Capture the cell that displays the provided text and extract its [X, Y] central coordinate. 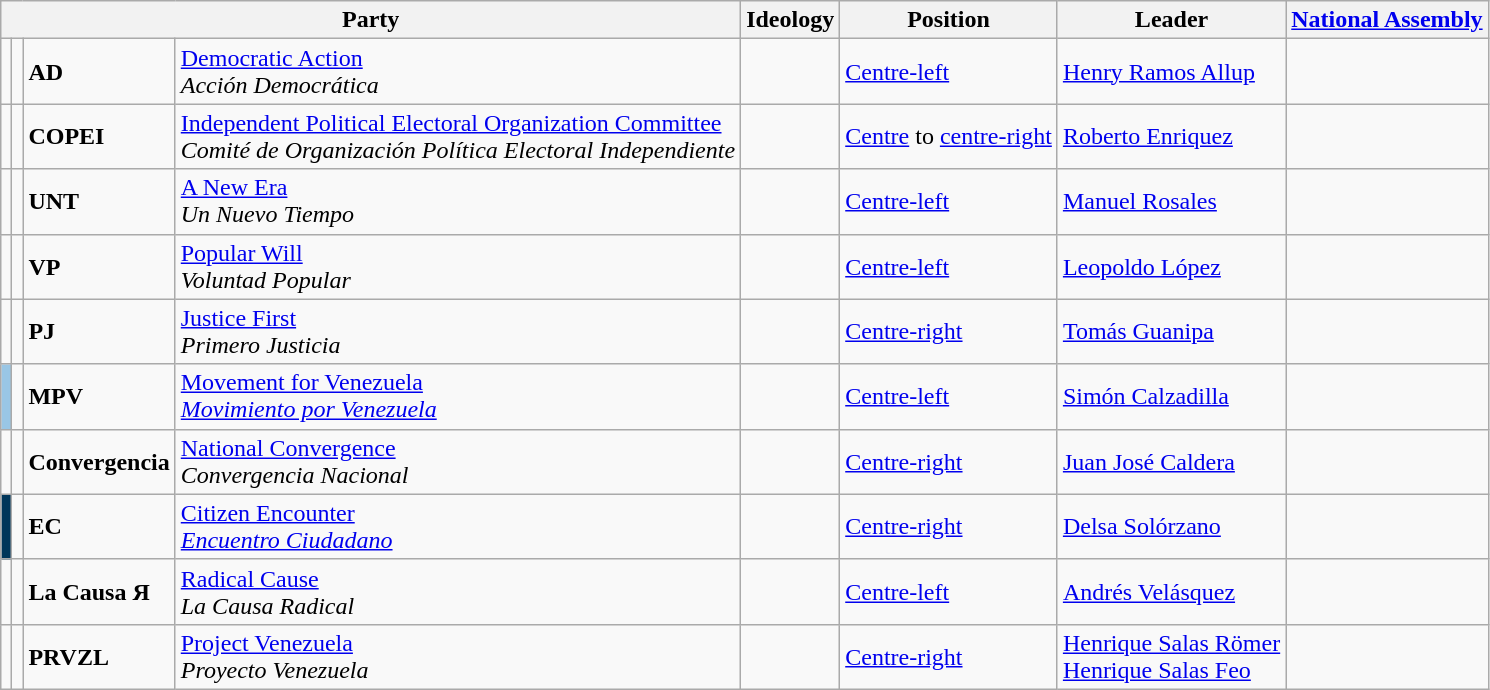
Radical CauseLa Causa Radical [458, 592]
Ideology [790, 20]
VP [99, 266]
Convergencia [99, 462]
National Assembly [1387, 20]
AD [99, 72]
Project VenezuelaProyecto Venezuela [458, 656]
UNT [99, 202]
A New EraUn Nuevo Tiempo [458, 202]
Andrés Velásquez [1171, 592]
MPV [99, 396]
Movement for VenezuelaMovimiento por Venezuela [458, 396]
National ConvergenceConvergencia Nacional [458, 462]
Roberto Enriquez [1171, 136]
Citizen EncounterEncuentro Ciudadano [458, 526]
PRVZL [99, 656]
Party [371, 20]
Simón Calzadilla [1171, 396]
COPEI [99, 136]
La Causa Я [99, 592]
Position [949, 20]
Henry Ramos Allup [1171, 72]
Manuel Rosales [1171, 202]
Henrique Salas RömerHenrique Salas Feo [1171, 656]
Leader [1171, 20]
Leopoldo López [1171, 266]
EC [99, 526]
Independent Political Electoral Organization CommitteeComité de Organización Política Electoral Independiente [458, 136]
Popular WillVoluntad Popular [458, 266]
Centre to centre-right [949, 136]
Juan José Caldera [1171, 462]
Delsa Solórzano [1171, 526]
Justice FirstPrimero Justicia [458, 332]
Democratic ActionAcción Democrática [458, 72]
PJ [99, 332]
Tomás Guanipa [1171, 332]
